Find where the given text appears and provide that cell's center as (x, y) coordinate. 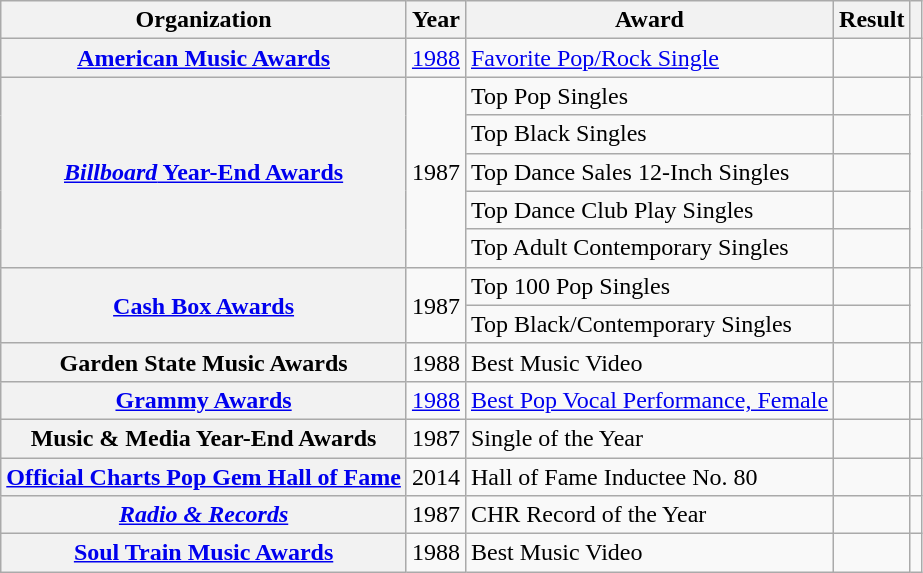
Top Dance Sales 12-Inch Singles (649, 172)
Top Black Singles (649, 134)
Music & Media Year-End Awards (204, 438)
Radio & Records (204, 515)
Best Pop Vocal Performance, Female (649, 400)
CHR Record of the Year (649, 515)
American Music Awards (204, 58)
Favorite Pop/Rock Single (649, 58)
Hall of Fame Inductee No. 80 (649, 477)
Official Charts Pop Gem Hall of Fame (204, 477)
Soul Train Music Awards (204, 553)
Year (436, 20)
Single of the Year (649, 438)
Cash Box Awards (204, 305)
Top Pop Singles (649, 96)
Grammy Awards (204, 400)
Top Black/Contemporary Singles (649, 324)
Garden State Music Awards (204, 362)
Billboard Year-End Awards (204, 172)
Top Adult Contemporary Singles (649, 248)
Organization (204, 20)
Result (872, 20)
Top Dance Club Play Singles (649, 210)
Top 100 Pop Singles (649, 286)
2014 (436, 477)
Award (649, 20)
